Detect which cell encompasses the target text, then output its [X, Y] center coordinate. 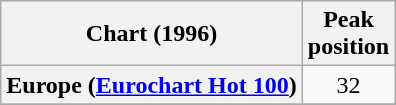
Peakposition [348, 34]
Europe (Eurochart Hot 100) [152, 85]
32 [348, 85]
Chart (1996) [152, 34]
